Scan for the cell matching the given text and deliver its [x, y] coordinate at center. 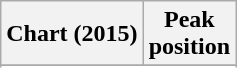
Peakposition [189, 34]
Chart (2015) [72, 34]
